Output the [x, y] coordinate of the center of the cell containing the given text.  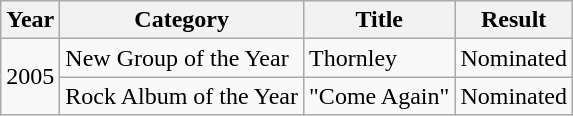
2005 [30, 77]
Year [30, 20]
"Come Again" [380, 96]
Category [182, 20]
Rock Album of the Year [182, 96]
Thornley [380, 58]
New Group of the Year [182, 58]
Title [380, 20]
Result [514, 20]
